Identify which cell holds the provided text, then report its (x, y) central coordinate. 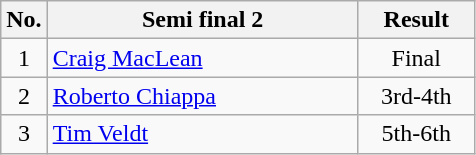
Result (416, 20)
Semi final 2 (202, 20)
5th-6th (416, 134)
3 (24, 134)
Craig MacLean (202, 58)
2 (24, 96)
Final (416, 58)
No. (24, 20)
Tim Veldt (202, 134)
3rd-4th (416, 96)
Roberto Chiappa (202, 96)
1 (24, 58)
